Extract the (X, Y) coordinate from the center of the cell holding the provided text.  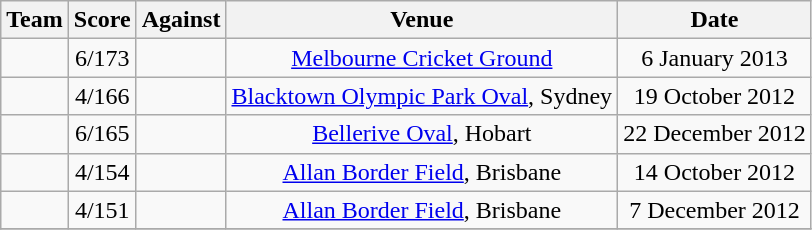
Score (102, 20)
4/154 (102, 172)
7 December 2012 (715, 210)
4/166 (102, 96)
6 January 2013 (715, 58)
Venue (422, 20)
6/173 (102, 58)
Against (181, 20)
Melbourne Cricket Ground (422, 58)
6/165 (102, 134)
Team (35, 20)
Date (715, 20)
19 October 2012 (715, 96)
Blacktown Olympic Park Oval, Sydney (422, 96)
4/151 (102, 210)
14 October 2012 (715, 172)
22 December 2012 (715, 134)
Bellerive Oval, Hobart (422, 134)
